Search for the cell housing the specified text and yield its (X, Y) center coordinate. 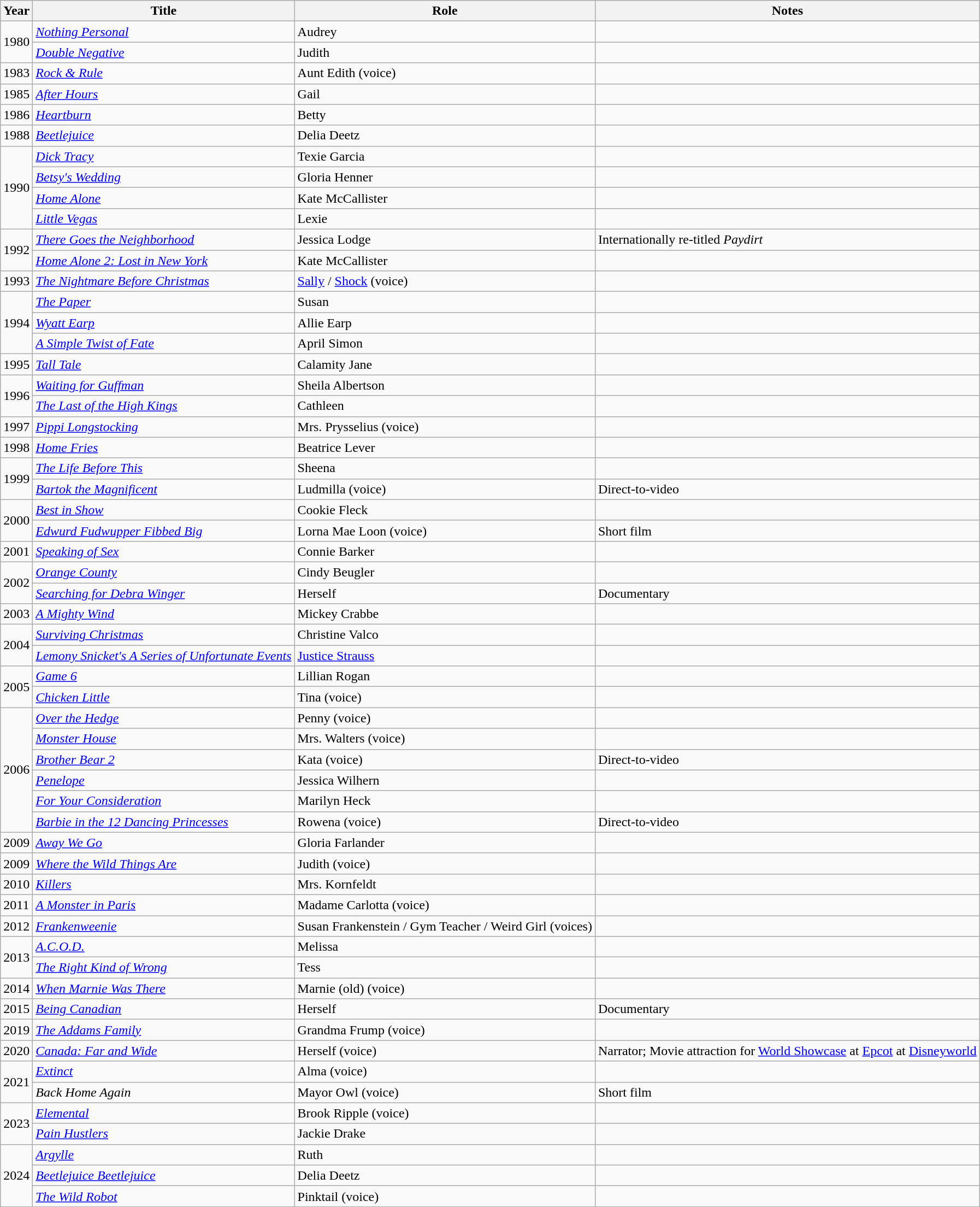
Rock & Rule (164, 73)
When Marnie Was There (164, 988)
1994 (16, 323)
Judith (445, 52)
Mrs. Prysselius (voice) (445, 427)
The Addams Family (164, 1030)
Jackie Drake (445, 1134)
Alma (voice) (445, 1071)
2024 (16, 1175)
Game 6 (164, 676)
Frankenweenie (164, 926)
Herself (voice) (445, 1051)
Nothing Personal (164, 32)
Brook Ripple (voice) (445, 1113)
Cindy Beugler (445, 572)
1983 (16, 73)
Speaking of Sex (164, 551)
The Paper (164, 302)
Chicken Little (164, 697)
Susan Frankenstein / Gym Teacher / Weird Girl (voices) (445, 926)
Grandma Frump (voice) (445, 1030)
Double Negative (164, 52)
The Life Before This (164, 468)
Aunt Edith (voice) (445, 73)
2012 (16, 926)
Lorna Mae Loon (voice) (445, 531)
2015 (16, 1009)
Beetlejuice Beetlejuice (164, 1175)
Justice Strauss (445, 656)
2001 (16, 551)
Home Fries (164, 448)
1999 (16, 479)
Lexie (445, 219)
Lillian Rogan (445, 676)
Ruth (445, 1155)
Orange County (164, 572)
Wyatt Earp (164, 323)
1985 (16, 94)
Canada: Far and Wide (164, 1051)
April Simon (445, 344)
1986 (16, 115)
Betty (445, 115)
A Monster in Paris (164, 905)
Ludmilla (voice) (445, 489)
Allie Earp (445, 323)
Penelope (164, 780)
2023 (16, 1123)
Texie Garcia (445, 156)
Tina (voice) (445, 697)
2014 (16, 988)
Heartburn (164, 115)
2019 (16, 1030)
Mayor Owl (voice) (445, 1092)
The Right Kind of Wrong (164, 968)
Gloria Farlander (445, 843)
Home Alone 2: Lost in New York (164, 261)
2000 (16, 520)
Searching for Debra Winger (164, 593)
Audrey (445, 32)
Sheila Albertson (445, 385)
Bartok the Magnificent (164, 489)
1988 (16, 136)
2006 (16, 770)
Brother Bear 2 (164, 759)
2010 (16, 884)
2005 (16, 687)
Calamity Jane (445, 364)
2004 (16, 645)
Cathleen (445, 406)
Away We Go (164, 843)
Barbie in the 12 Dancing Princesses (164, 822)
Pinktail (voice) (445, 1196)
Susan (445, 302)
Lemony Snicket's A Series of Unfortunate Events (164, 656)
A Simple Twist of Fate (164, 344)
Penny (voice) (445, 718)
Kata (voice) (445, 759)
Where the Wild Things Are (164, 863)
Being Canadian (164, 1009)
The Nightmare Before Christmas (164, 281)
Over the Hedge (164, 718)
For Your Consideration (164, 801)
Back Home Again (164, 1092)
Betsy's Wedding (164, 177)
2013 (16, 957)
Tall Tale (164, 364)
1993 (16, 281)
Connie Barker (445, 551)
Beetlejuice (164, 136)
Judith (voice) (445, 863)
Mickey Crabbe (445, 614)
1995 (16, 364)
Narrator; Movie attraction for World Showcase at Epcot at Disneyworld (787, 1051)
Notes (787, 11)
The Wild Robot (164, 1196)
Title (164, 11)
Cookie Fleck (445, 510)
Melissa (445, 947)
Argylle (164, 1155)
2011 (16, 905)
1997 (16, 427)
Monster House (164, 739)
1980 (16, 42)
Role (445, 11)
Beatrice Lever (445, 448)
A.C.O.D. (164, 947)
2002 (16, 582)
Marilyn Heck (445, 801)
Elemental (164, 1113)
There Goes the Neighborhood (164, 239)
Home Alone (164, 198)
1996 (16, 396)
Dick Tracy (164, 156)
A Mighty Wind (164, 614)
Sally / Shock (voice) (445, 281)
1990 (16, 187)
Gail (445, 94)
Mrs. Kornfeldt (445, 884)
2003 (16, 614)
2021 (16, 1082)
After Hours (164, 94)
Pain Hustlers (164, 1134)
Edwurd Fudwupper Fibbed Big (164, 531)
1992 (16, 250)
Surviving Christmas (164, 635)
Jessica Wilhern (445, 780)
Little Vegas (164, 219)
Year (16, 11)
1998 (16, 448)
Marnie (old) (voice) (445, 988)
Internationally re-titled Paydirt (787, 239)
Gloria Henner (445, 177)
Madame Carlotta (voice) (445, 905)
Pippi Longstocking (164, 427)
Best in Show (164, 510)
Tess (445, 968)
The Last of the High Kings (164, 406)
Mrs. Walters (voice) (445, 739)
Christine Valco (445, 635)
Killers (164, 884)
2020 (16, 1051)
Waiting for Guffman (164, 385)
Sheena (445, 468)
Extinct (164, 1071)
Rowena (voice) (445, 822)
Jessica Lodge (445, 239)
